From the cell containing the given text, extract its center point as [x, y] coordinate. 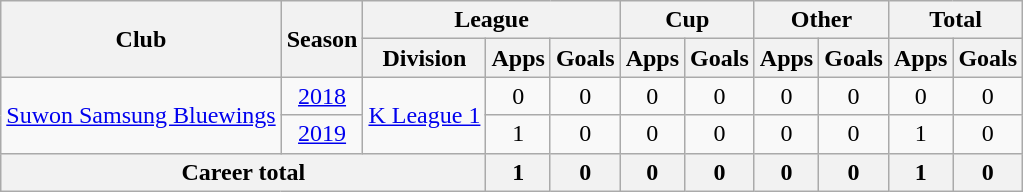
Club [141, 39]
Cup [687, 20]
Suwon Samsung Bluewings [141, 115]
Division [424, 58]
2019 [322, 134]
Total [955, 20]
Other [821, 20]
League [492, 20]
2018 [322, 96]
K League 1 [424, 115]
Career total [244, 172]
Season [322, 39]
